Find where the given text appears and provide that cell's center as [X, Y] coordinate. 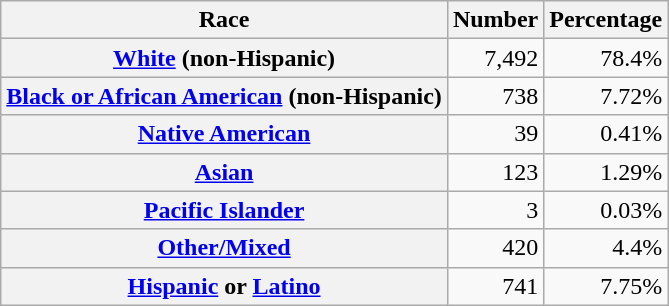
420 [495, 248]
7,492 [495, 58]
Black or African American (non-Hispanic) [224, 96]
Native American [224, 134]
0.03% [606, 210]
Pacific Islander [224, 210]
Other/Mixed [224, 248]
78.4% [606, 58]
4.4% [606, 248]
White (non-Hispanic) [224, 58]
7.72% [606, 96]
Race [224, 20]
123 [495, 172]
Hispanic or Latino [224, 286]
Asian [224, 172]
0.41% [606, 134]
1.29% [606, 172]
39 [495, 134]
7.75% [606, 286]
Number [495, 20]
3 [495, 210]
741 [495, 286]
Percentage [606, 20]
738 [495, 96]
